Output the (X, Y) coordinate of the center of the cell containing the given text.  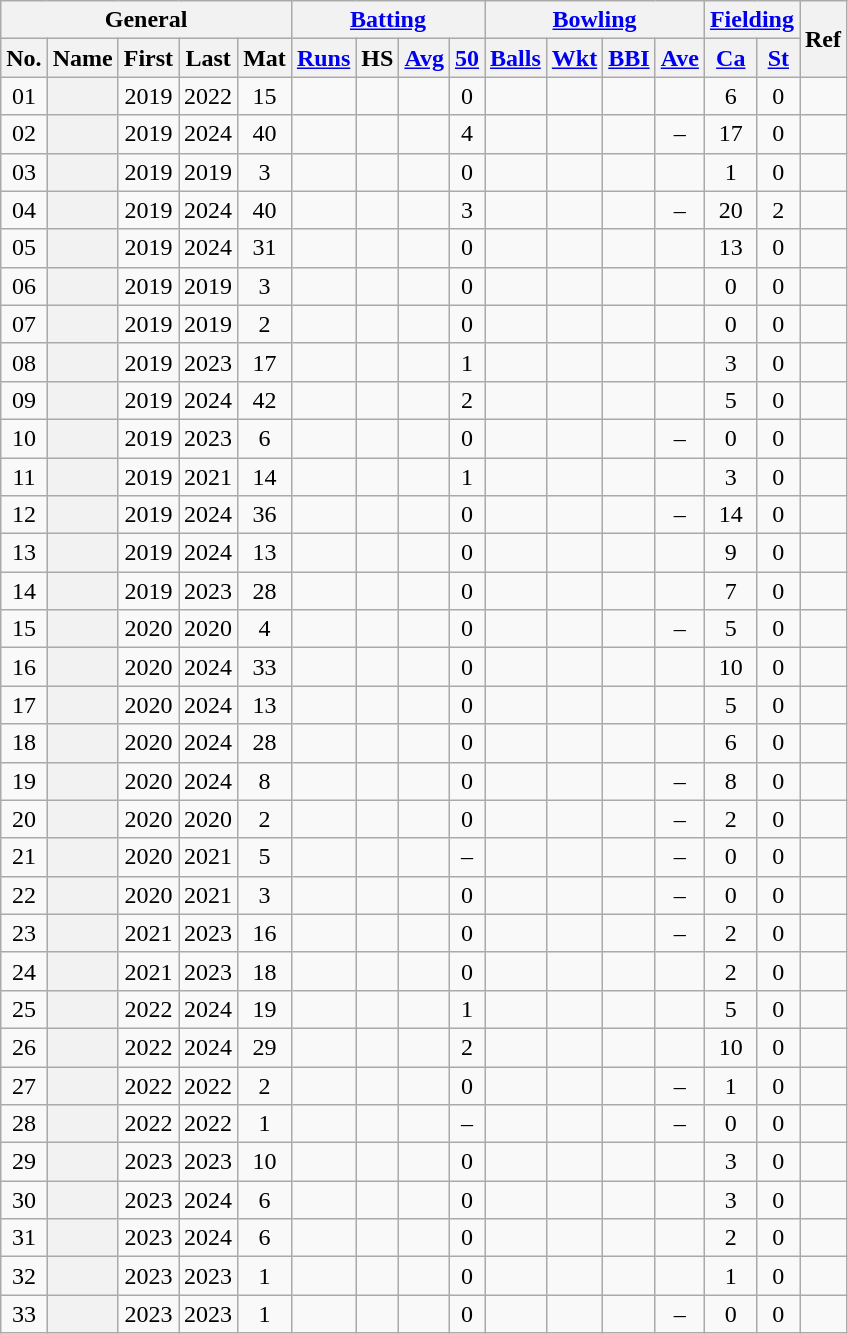
25 (24, 1009)
02 (24, 134)
32 (24, 1276)
11 (24, 477)
7 (730, 591)
09 (24, 400)
04 (24, 210)
First (148, 58)
42 (265, 400)
Last (208, 58)
Ref (824, 39)
Wkt (574, 58)
26 (24, 1047)
03 (24, 172)
Ca (730, 58)
General (146, 20)
12 (24, 515)
St (778, 58)
50 (466, 58)
22 (24, 895)
BBI (629, 58)
Runs (323, 58)
Ave (680, 58)
06 (24, 286)
36 (265, 515)
23 (24, 933)
No. (24, 58)
Avg (424, 58)
30 (24, 1200)
Name (82, 58)
Batting (388, 20)
Fielding (752, 20)
21 (24, 857)
9 (730, 553)
Balls (516, 58)
08 (24, 362)
01 (24, 96)
27 (24, 1085)
Bowling (595, 20)
Mat (265, 58)
HS (378, 58)
05 (24, 248)
07 (24, 324)
24 (24, 971)
